Provide the (X, Y) coordinate of the cell's center where the given text is located.  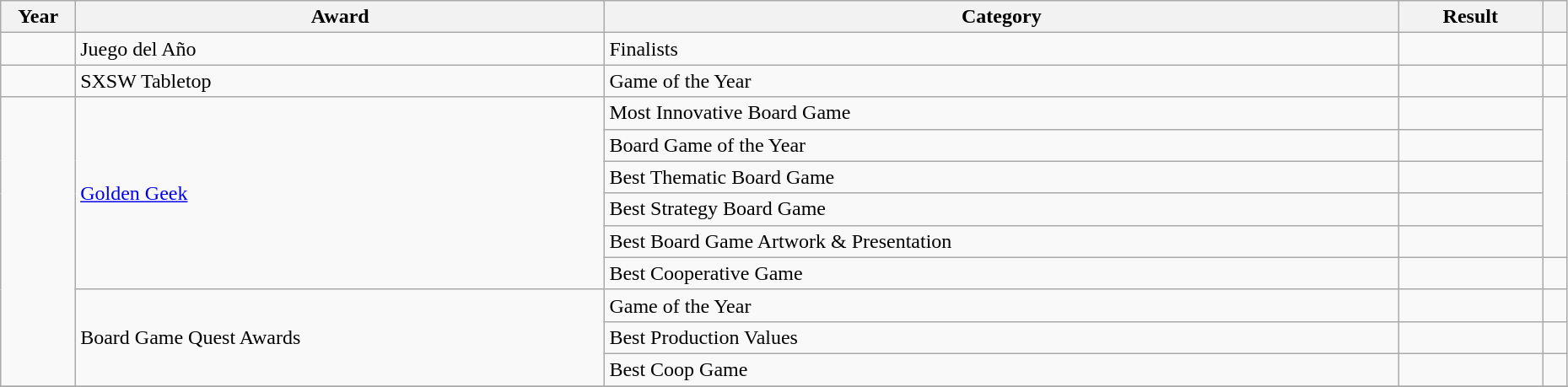
Best Production Values (1002, 337)
Best Board Game Artwork & Presentation (1002, 241)
Board Game Quest Awards (341, 337)
Year (39, 17)
Board Game of the Year (1002, 145)
Finalists (1002, 49)
SXSW Tabletop (341, 81)
Best Thematic Board Game (1002, 177)
Best Cooperative Game (1002, 273)
Most Innovative Board Game (1002, 113)
Best Strategy Board Game (1002, 209)
Award (341, 17)
Juego del Año (341, 49)
Golden Geek (341, 193)
Best Coop Game (1002, 369)
Result (1471, 17)
Category (1002, 17)
